Locate the cell with the specified text and output its [x, y] center coordinate. 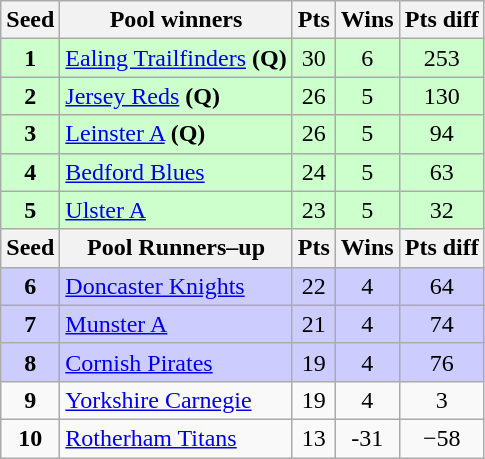
13 [314, 438]
10 [30, 438]
Yorkshire Carnegie [176, 400]
94 [442, 134]
Cornish Pirates [176, 362]
76 [442, 362]
Jersey Reds (Q) [176, 96]
32 [442, 210]
24 [314, 172]
1 [30, 58]
Bedford Blues [176, 172]
Pool winners [176, 20]
−58 [442, 438]
22 [314, 286]
2 [30, 96]
Doncaster Knights [176, 286]
64 [442, 286]
Munster A [176, 324]
63 [442, 172]
74 [442, 324]
253 [442, 58]
21 [314, 324]
-31 [367, 438]
Ulster A [176, 210]
Leinster A (Q) [176, 134]
Pool Runners–up [176, 248]
30 [314, 58]
8 [30, 362]
130 [442, 96]
Rotherham Titans [176, 438]
Ealing Trailfinders (Q) [176, 58]
9 [30, 400]
7 [30, 324]
23 [314, 210]
